Output the [X, Y] coordinate of the center of the cell containing the given text.  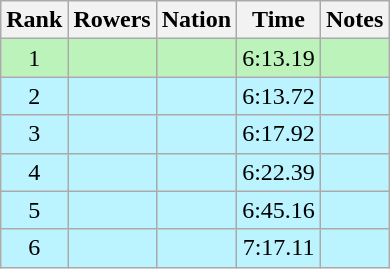
2 [34, 96]
3 [34, 134]
7:17.11 [279, 248]
6:13.72 [279, 96]
6:45.16 [279, 210]
Notes [354, 20]
Rank [34, 20]
6:17.92 [279, 134]
5 [34, 210]
6:13.19 [279, 58]
4 [34, 172]
Time [279, 20]
Rowers [112, 20]
6:22.39 [279, 172]
1 [34, 58]
6 [34, 248]
Nation [196, 20]
